Identify which cell holds the provided text, then report its [X, Y] central coordinate. 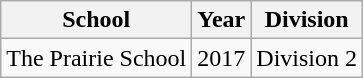
2017 [222, 58]
School [96, 20]
Division 2 [307, 58]
Division [307, 20]
Year [222, 20]
The Prairie School [96, 58]
